Provide the (x, y) coordinate of the cell's center where the given text is located.  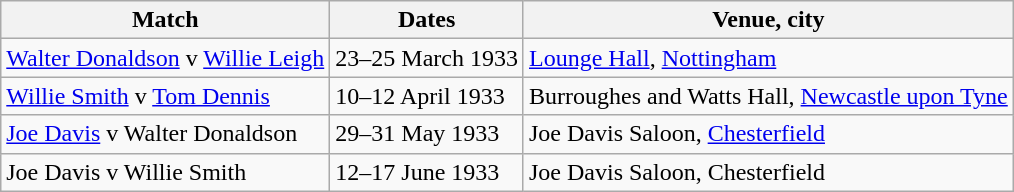
Walter Donaldson v Willie Leigh (166, 58)
Willie Smith v Tom Dennis (166, 96)
Joe Davis v Walter Donaldson (166, 134)
23–25 March 1933 (427, 58)
29–31 May 1933 (427, 134)
Joe Davis v Willie Smith (166, 172)
10–12 April 1933 (427, 96)
12–17 June 1933 (427, 172)
Burroughes and Watts Hall, Newcastle upon Tyne (768, 96)
Dates (427, 20)
Lounge Hall, Nottingham (768, 58)
Match (166, 20)
Venue, city (768, 20)
